Extract the [X, Y] coordinate from the center of the cell holding the provided text.  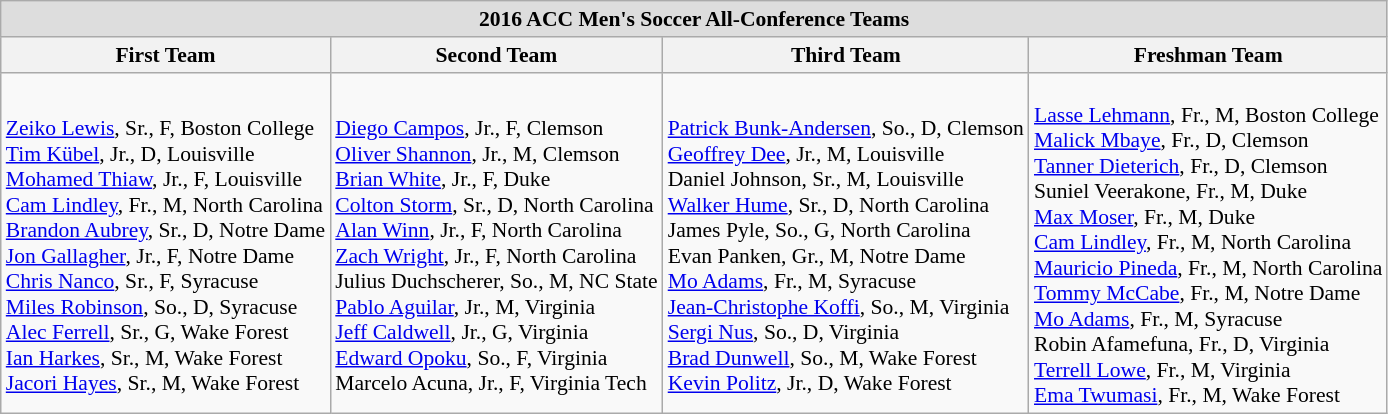
Third Team [846, 55]
Freshman Team [1208, 55]
2016 ACC Men's Soccer All-Conference Teams [694, 19]
First Team [166, 55]
Second Team [496, 55]
